Identify which cell holds the provided text, then report its (x, y) central coordinate. 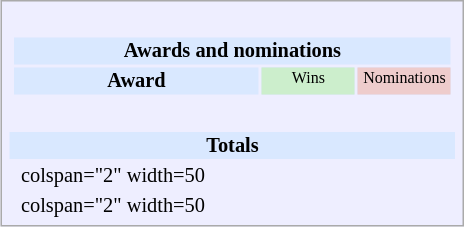
Wins (308, 80)
Nominations (404, 80)
Totals (233, 146)
Awards and nominations Award Wins Nominations (233, 69)
Award (136, 80)
Awards and nominations (232, 50)
